Determine the [x, y] coordinate at the center of the cell enclosing the given text.  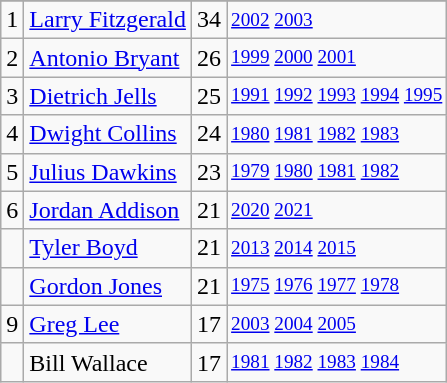
26 [208, 58]
Larry Fitzgerald [108, 20]
1981 1982 1983 1984 [337, 362]
24 [208, 134]
2 [12, 58]
Dwight Collins [108, 134]
34 [208, 20]
1975 1976 1977 1978 [337, 286]
23 [208, 172]
5 [12, 172]
3 [12, 96]
Tyler Boyd [108, 248]
Antonio Bryant [108, 58]
Greg Lee [108, 324]
9 [12, 324]
1 [12, 20]
2013 2014 2015 [337, 248]
Bill Wallace [108, 362]
4 [12, 134]
Gordon Jones [108, 286]
1999 2000 2001 [337, 58]
2002 2003 [337, 20]
6 [12, 210]
1980 1981 1982 1983 [337, 134]
1991 1992 1993 1994 1995 [337, 96]
25 [208, 96]
2003 2004 2005 [337, 324]
Dietrich Jells [108, 96]
1979 1980 1981 1982 [337, 172]
2020 2021 [337, 210]
Jordan Addison [108, 210]
Julius Dawkins [108, 172]
